Extract the (x, y) coordinate from the center of the cell holding the provided text.  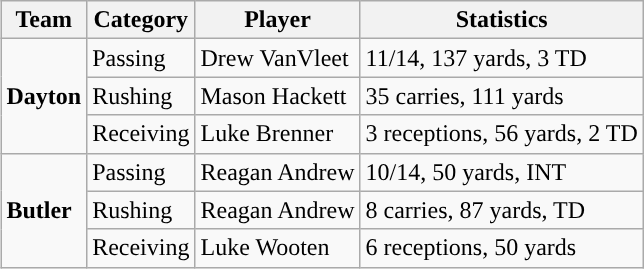
Dayton (44, 96)
6 receptions, 50 yards (502, 248)
Drew VanVleet (278, 58)
Butler (44, 210)
Luke Brenner (278, 134)
35 carries, 111 yards (502, 96)
11/14, 137 yards, 3 TD (502, 58)
Statistics (502, 20)
Mason Hackett (278, 96)
Category (141, 20)
8 carries, 87 yards, TD (502, 210)
Luke Wooten (278, 248)
Team (44, 20)
Player (278, 20)
3 receptions, 56 yards, 2 TD (502, 134)
10/14, 50 yards, INT (502, 172)
